Extract the [X, Y] coordinate from the center of the cell holding the provided text.  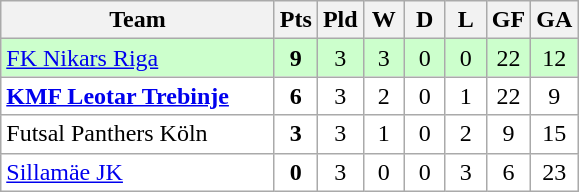
Sillamäe JK [138, 172]
D [424, 20]
15 [554, 134]
GA [554, 20]
FK Nikars Riga [138, 58]
Pts [296, 20]
L [466, 20]
W [384, 20]
Futsal Panthers Köln [138, 134]
12 [554, 58]
GF [508, 20]
23 [554, 172]
KMF Leotar Trebinje [138, 96]
Pld [340, 20]
Team [138, 20]
